Search for the cell housing the specified text and yield its [x, y] center coordinate. 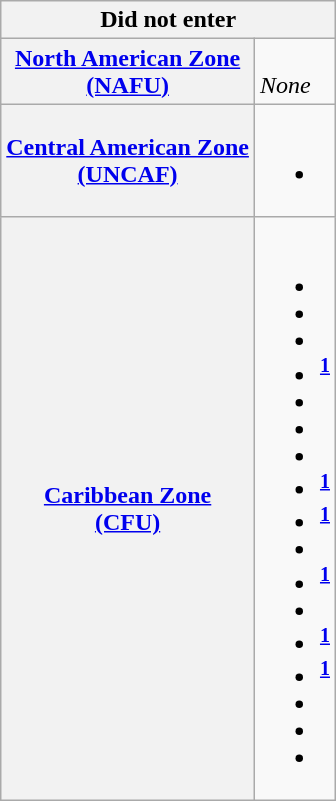
Caribbean Zone(CFU) [128, 509]
Central American Zone(UNCAF) [128, 160]
111111 [294, 509]
None [294, 72]
Did not enter [168, 20]
North American Zone(NAFU) [128, 72]
